Return the (X, Y) coordinate for the center point of the cell that contains the specified text.  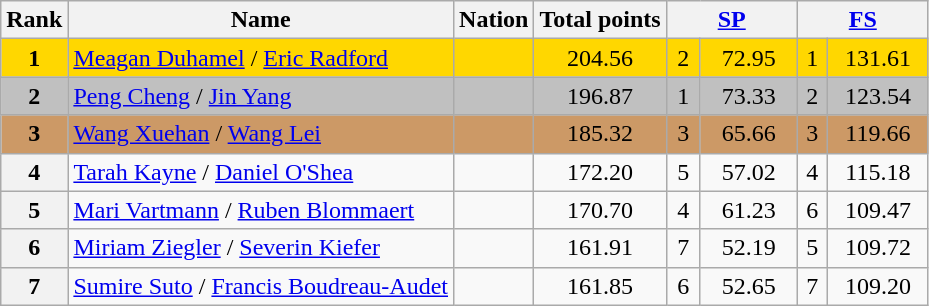
Peng Cheng / Jin Yang (261, 96)
170.70 (600, 210)
Sumire Suto / Francis Boudreau-Audet (261, 286)
161.85 (600, 286)
73.33 (748, 96)
196.87 (600, 96)
57.02 (748, 172)
Miriam Ziegler / Severin Kiefer (261, 248)
Mari Vartmann / Ruben Blommaert (261, 210)
119.66 (878, 134)
204.56 (600, 58)
Total points (600, 20)
Wang Xuehan / Wang Lei (261, 134)
109.72 (878, 248)
109.47 (878, 210)
115.18 (878, 172)
172.20 (600, 172)
185.32 (600, 134)
52.19 (748, 248)
61.23 (748, 210)
Nation (494, 20)
123.54 (878, 96)
Tarah Kayne / Daniel O'Shea (261, 172)
SP (732, 20)
Name (261, 20)
Meagan Duhamel / Eric Radford (261, 58)
Rank (34, 20)
52.65 (748, 286)
131.61 (878, 58)
65.66 (748, 134)
FS (862, 20)
72.95 (748, 58)
109.20 (878, 286)
161.91 (600, 248)
